Capture the cell that displays the provided text and extract its (X, Y) central coordinate. 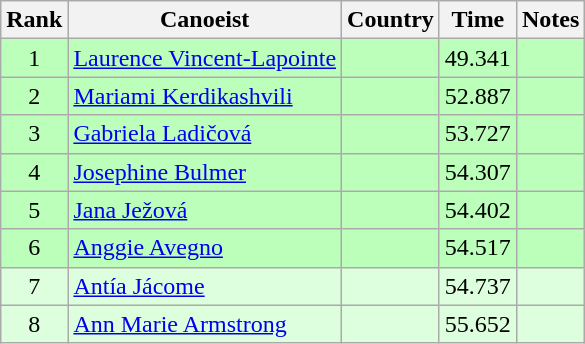
54.307 (478, 172)
6 (34, 248)
55.652 (478, 324)
52.887 (478, 96)
Country (391, 20)
2 (34, 96)
54.402 (478, 210)
53.727 (478, 134)
49.341 (478, 58)
Ann Marie Armstrong (205, 324)
8 (34, 324)
Notes (550, 20)
54.737 (478, 286)
Jana Ježová (205, 210)
Laurence Vincent-Lapointe (205, 58)
54.517 (478, 248)
Rank (34, 20)
Time (478, 20)
5 (34, 210)
4 (34, 172)
3 (34, 134)
Josephine Bulmer (205, 172)
Canoeist (205, 20)
7 (34, 286)
Anggie Avegno (205, 248)
Antía Jácome (205, 286)
Mariami Kerdikashvili (205, 96)
1 (34, 58)
Gabriela Ladičová (205, 134)
